Identify which cell holds the provided text, then report its (x, y) central coordinate. 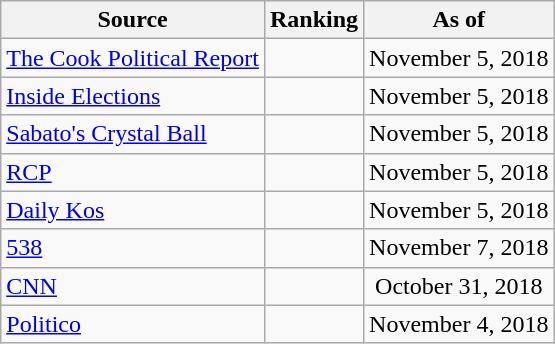
The Cook Political Report (133, 58)
November 4, 2018 (459, 324)
RCP (133, 172)
Ranking (314, 20)
Source (133, 20)
Sabato's Crystal Ball (133, 134)
November 7, 2018 (459, 248)
538 (133, 248)
October 31, 2018 (459, 286)
As of (459, 20)
Inside Elections (133, 96)
Daily Kos (133, 210)
Politico (133, 324)
CNN (133, 286)
